Return the (X, Y) coordinate for the center point of the cell that contains the specified text.  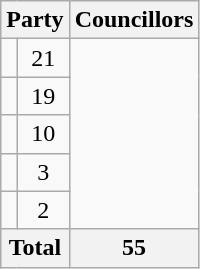
55 (134, 248)
2 (43, 210)
Total (35, 248)
Councillors (134, 20)
10 (43, 134)
3 (43, 172)
19 (43, 96)
21 (43, 58)
Party (35, 20)
